Detect which cell encompasses the target text, then output its (x, y) center coordinate. 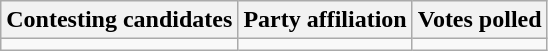
Contesting candidates (120, 20)
Votes polled (480, 20)
Party affiliation (325, 20)
